For the text-containing cell, return its midpoint in [X, Y] coordinate format. 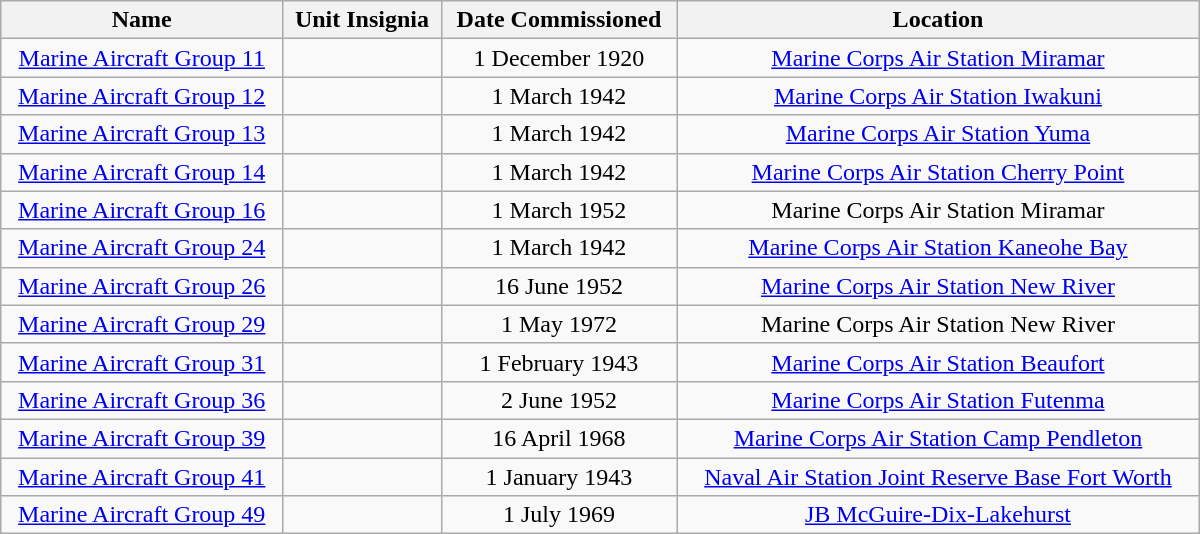
Marine Aircraft Group 26 [142, 286]
Marine Aircraft Group 29 [142, 324]
Marine Corps Air Station Beaufort [938, 362]
Marine Aircraft Group 16 [142, 210]
Marine Aircraft Group 13 [142, 134]
Marine Aircraft Group 24 [142, 248]
Location [938, 20]
Marine Corps Air Station Camp Pendleton [938, 438]
Marine Aircraft Group 41 [142, 477]
Marine Corps Air Station Kaneohe Bay [938, 248]
Marine Corps Air Station Iwakuni [938, 96]
Marine Corps Air Station Yuma [938, 134]
Date Commissioned [559, 20]
16 June 1952 [559, 286]
Marine Aircraft Group 39 [142, 438]
16 April 1968 [559, 438]
1 January 1943 [559, 477]
1 May 1972 [559, 324]
Marine Aircraft Group 11 [142, 58]
Marine Aircraft Group 36 [142, 400]
Naval Air Station Joint Reserve Base Fort Worth [938, 477]
1 March 1952 [559, 210]
Marine Aircraft Group 14 [142, 172]
Marine Aircraft Group 12 [142, 96]
1 February 1943 [559, 362]
JB McGuire-Dix-Lakehurst [938, 515]
Marine Corps Air Station Futenma [938, 400]
2 June 1952 [559, 400]
Name [142, 20]
1 July 1969 [559, 515]
Unit Insignia [362, 20]
Marine Corps Air Station Cherry Point [938, 172]
Marine Aircraft Group 31 [142, 362]
1 December 1920 [559, 58]
Marine Aircraft Group 49 [142, 515]
